Determine the [X, Y] coordinate at the center of the cell enclosing the given text.  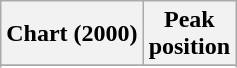
Chart (2000) [72, 34]
Peakposition [189, 34]
